Scan for the cell matching the given text and deliver its (x, y) coordinate at center. 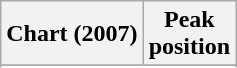
Peak position (189, 34)
Chart (2007) (72, 34)
